Detect which cell encompasses the target text, then output its (x, y) center coordinate. 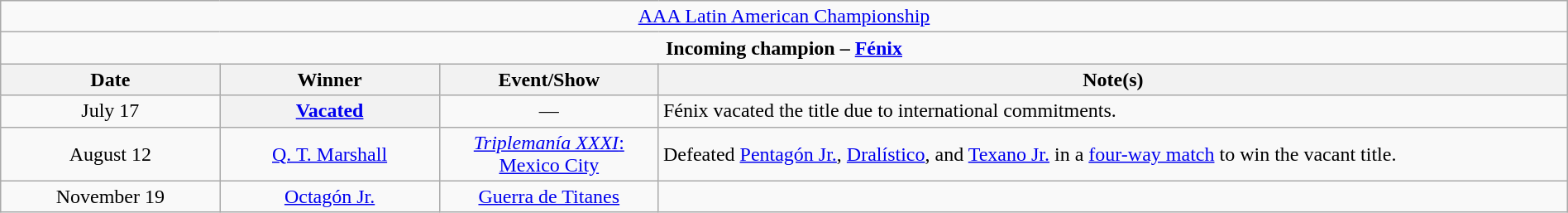
Event/Show (549, 80)
Date (111, 80)
Defeated Pentagón Jr., Dralístico, and Texano Jr. in a four-way match to win the vacant title. (1113, 154)
July 17 (111, 111)
Guerra de Titanes (549, 196)
Q. T. Marshall (329, 154)
Triplemanía XXXI: Mexico City (549, 154)
— (549, 111)
Vacated (329, 111)
AAA Latin American Championship (784, 17)
November 19 (111, 196)
Octagón Jr. (329, 196)
August 12 (111, 154)
Incoming champion – Fénix (784, 48)
Winner (329, 80)
Note(s) (1113, 80)
Fénix vacated the title due to international commitments. (1113, 111)
